Find where the given text appears and provide that cell's center as (x, y) coordinate. 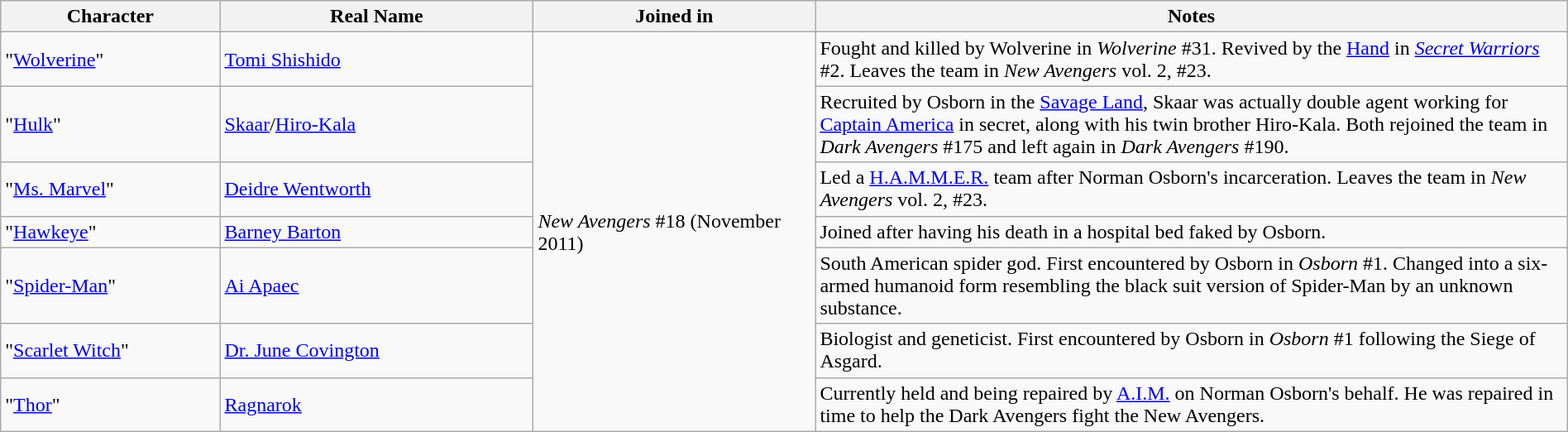
"Hulk" (111, 124)
Ai Apaec (377, 286)
Deidre Wentworth (377, 189)
Ragnarok (377, 404)
Fought and killed by Wolverine in Wolverine #31. Revived by the Hand in Secret Warriors #2. Leaves the team in New Avengers vol. 2, #23. (1191, 60)
Joined after having his death in a hospital bed faked by Osborn. (1191, 232)
Led a H.A.M.M.E.R. team after Norman Osborn's incarceration. Leaves the team in New Avengers vol. 2, #23. (1191, 189)
"Spider-Man" (111, 286)
Character (111, 17)
Currently held and being repaired by A.I.M. on Norman Osborn's behalf. He was repaired in time to help the Dark Avengers fight the New Avengers. (1191, 404)
Notes (1191, 17)
Real Name (377, 17)
Biologist and geneticist. First encountered by Osborn in Osborn #1 following the Siege of Asgard. (1191, 351)
"Ms. Marvel" (111, 189)
New Avengers #18 (November 2011) (675, 232)
Skaar/Hiro-Kala (377, 124)
"Hawkeye" (111, 232)
Barney Barton (377, 232)
Tomi Shishido (377, 60)
Joined in (675, 17)
"Thor" (111, 404)
"Scarlet Witch" (111, 351)
Dr. June Covington (377, 351)
"Wolverine" (111, 60)
